Extract the (X, Y) coordinate from the center of the cell holding the provided text.  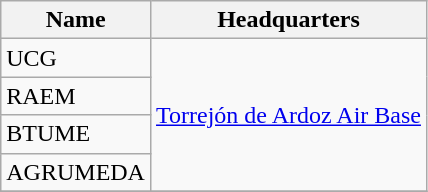
RAEM (76, 96)
Torrejón de Ardoz Air Base (288, 115)
Headquarters (288, 20)
AGRUMEDA (76, 172)
UCG (76, 58)
BTUME (76, 134)
Name (76, 20)
